Determine the (X, Y) coordinate at the center of the cell enclosing the given text.  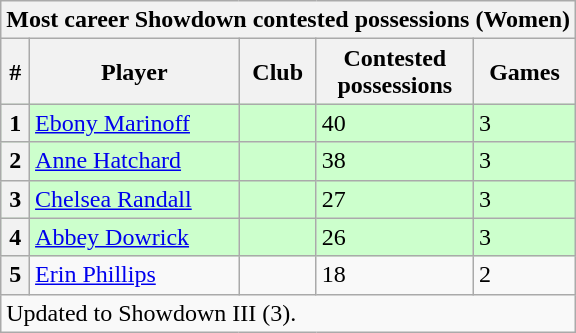
27 (394, 199)
38 (394, 161)
18 (394, 275)
Chelsea Randall (135, 199)
Contestedpossessions (394, 72)
Ebony Marinoff (135, 123)
Anne Hatchard (135, 161)
Erin Phillips (135, 275)
Club (278, 72)
4 (16, 237)
5 (16, 275)
1 (16, 123)
Updated to Showdown III (3). (288, 313)
Player (135, 72)
# (16, 72)
40 (394, 123)
Abbey Dowrick (135, 237)
Most career Showdown contested possessions (Women) (288, 20)
26 (394, 237)
Games (524, 72)
